Provide the [x, y] coordinate of the cell's center where the given text is located.  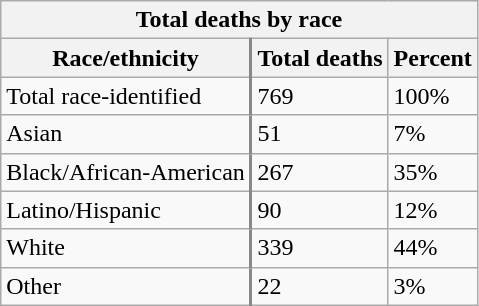
3% [432, 286]
267 [320, 172]
22 [320, 286]
44% [432, 248]
12% [432, 210]
35% [432, 172]
Black/African-American [126, 172]
339 [320, 248]
Latino/Hispanic [126, 210]
7% [432, 134]
Total race-identified [126, 96]
Race/ethnicity [126, 58]
Percent [432, 58]
90 [320, 210]
Asian [126, 134]
51 [320, 134]
100% [432, 96]
Other [126, 286]
White [126, 248]
769 [320, 96]
Total deaths [320, 58]
Total deaths by race [240, 20]
